Identify which cell holds the provided text, then report its [X, Y] central coordinate. 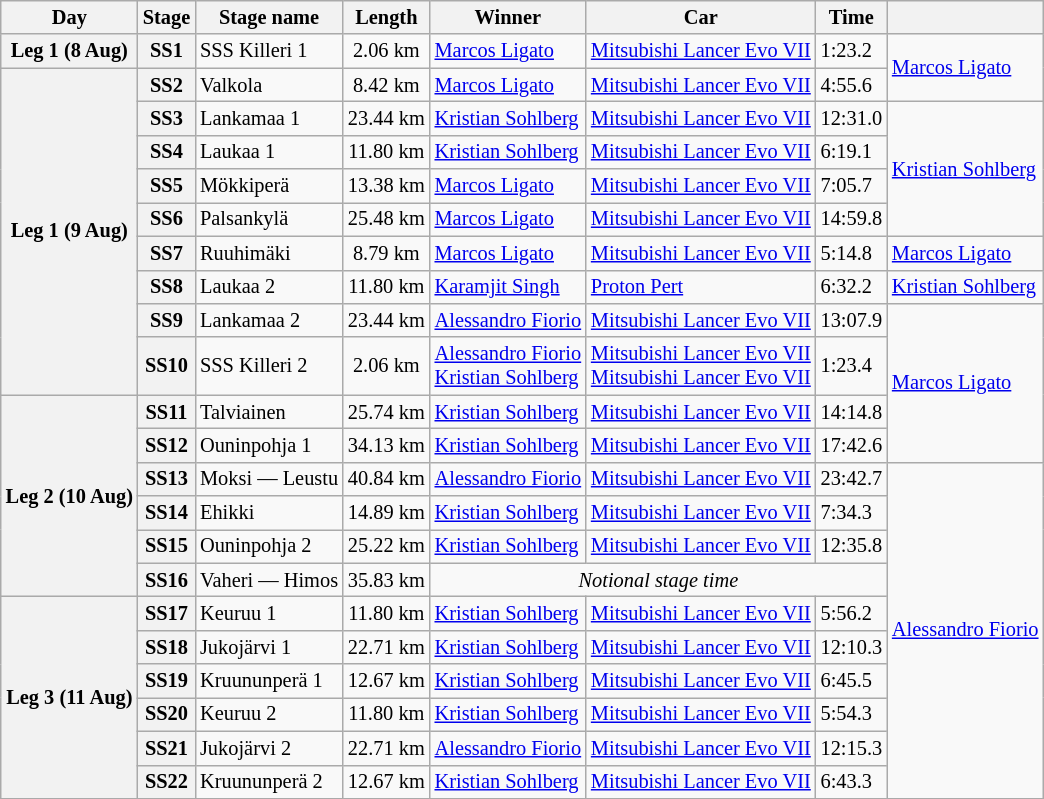
8.79 km [386, 253]
SS11 [166, 412]
12:15.3 [852, 748]
13.38 km [386, 186]
6:43.3 [852, 782]
Moksi — Leustu [269, 479]
34.13 km [386, 445]
SS21 [166, 748]
Ruuhimäki [269, 253]
25.22 km [386, 546]
1:23.4 [852, 366]
4:55.6 [852, 85]
Stage name [269, 17]
Day [70, 17]
Keuruu 2 [269, 714]
Ouninpohja 1 [269, 445]
Palsankylä [269, 219]
SS7 [166, 253]
5:56.2 [852, 613]
6:19.1 [852, 152]
Karamjit Singh [508, 287]
Length [386, 17]
SS13 [166, 479]
SS8 [166, 287]
14:14.8 [852, 412]
25.74 km [386, 412]
17:42.6 [852, 445]
SS12 [166, 445]
Notional stage time [658, 580]
14.89 km [386, 513]
Valkola [269, 85]
Alessandro Fiorio Kristian Sohlberg [508, 366]
Ouninpohja 2 [269, 546]
Leg 1 (8 Aug) [70, 51]
13:07.9 [852, 320]
40.84 km [386, 479]
SSS Killeri 2 [269, 366]
12:35.8 [852, 546]
Time [852, 17]
SS2 [166, 85]
25.48 km [386, 219]
SS22 [166, 782]
SS4 [166, 152]
Kruununperä 1 [269, 681]
Vaheri — Himos [269, 580]
Proton Pert [701, 287]
35.83 km [386, 580]
7:05.7 [852, 186]
SS17 [166, 613]
Ehikki [269, 513]
SS6 [166, 219]
SS18 [166, 647]
23:42.7 [852, 479]
Talviainen [269, 412]
Leg 2 (10 Aug) [70, 496]
Lankamaa 1 [269, 118]
Keuruu 1 [269, 613]
Stage [166, 17]
7:34.3 [852, 513]
SS14 [166, 513]
12:31.0 [852, 118]
Kruununperä 2 [269, 782]
SS20 [166, 714]
SS19 [166, 681]
Mökkiperä [269, 186]
SS10 [166, 366]
5:54.3 [852, 714]
Jukojärvi 1 [269, 647]
Jukojärvi 2 [269, 748]
Mitsubishi Lancer Evo VIIMitsubishi Lancer Evo VII [701, 366]
Lankamaa 2 [269, 320]
SS1 [166, 51]
6:32.2 [852, 287]
SS9 [166, 320]
Leg 3 (11 Aug) [70, 697]
6:45.5 [852, 681]
SS16 [166, 580]
SS15 [166, 546]
12:10.3 [852, 647]
SS3 [166, 118]
1:23.2 [852, 51]
Leg 1 (9 Aug) [70, 232]
SSS Killeri 1 [269, 51]
Winner [508, 17]
Laukaa 2 [269, 287]
Laukaa 1 [269, 152]
Car [701, 17]
8.42 km [386, 85]
14:59.8 [852, 219]
5:14.8 [852, 253]
SS5 [166, 186]
